Search for the cell housing the specified text and yield its [x, y] center coordinate. 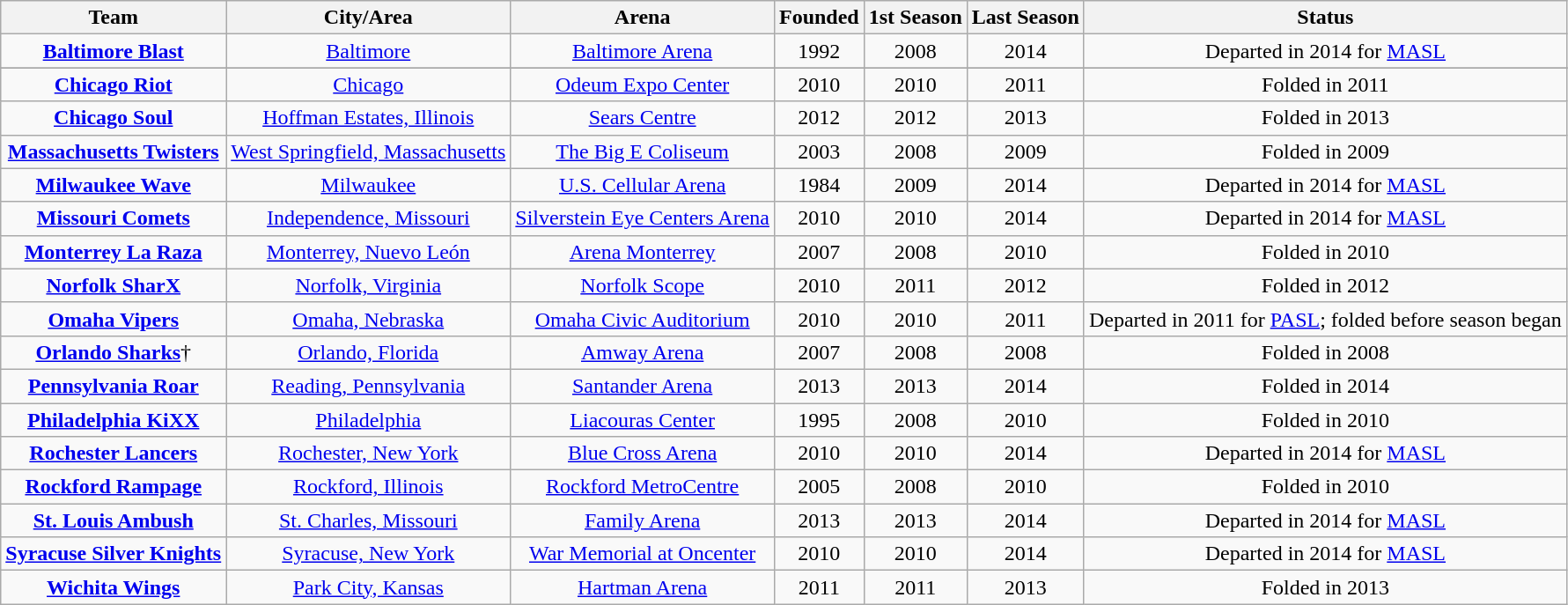
War Memorial at Oncenter [643, 554]
Arena Monterrey [643, 252]
Norfolk, Virginia [368, 285]
Monterrey, Nuevo León [368, 252]
2005 [819, 487]
Independence, Missouri [368, 218]
Norfolk SharX [114, 285]
Orlando, Florida [368, 352]
Philadelphia KiXX [114, 420]
Omaha Vipers [114, 319]
Departed in 2011 for PASL; folded before season began [1325, 319]
1995 [819, 420]
The Big E Coliseum [643, 151]
Missouri Comets [114, 218]
Rochester Lancers [114, 454]
Last Season [1025, 18]
Folded in 2014 [1325, 386]
Park City, Kansas [368, 587]
Rockford, Illinois [368, 487]
Rockford MetroCentre [643, 487]
Omaha Civic Auditorium [643, 319]
Status [1325, 18]
Odeum Expo Center [643, 85]
Baltimore Blast [114, 51]
Philadelphia [368, 420]
Baltimore [368, 51]
Syracuse, New York [368, 554]
Arena [643, 18]
Orlando Sharks† [114, 352]
West Springfield, Massachusetts [368, 151]
St. Charles, Missouri [368, 520]
Omaha, Nebraska [368, 319]
Wichita Wings [114, 587]
Folded in 2012 [1325, 285]
Rockford Rampage [114, 487]
1992 [819, 51]
Family Arena [643, 520]
Hoffman Estates, Illinois [368, 118]
Silverstein Eye Centers Arena [643, 218]
Pennsylvania Roar [114, 386]
St. Louis Ambush [114, 520]
Folded in 2011 [1325, 85]
Hartman Arena [643, 587]
U.S. Cellular Arena [643, 185]
Monterrey La Raza [114, 252]
Liacouras Center [643, 420]
Baltimore Arena [643, 51]
Sears Centre [643, 118]
Massachusetts Twisters [114, 151]
Founded [819, 18]
Santander Arena [643, 386]
Amway Arena [643, 352]
Syracuse Silver Knights [114, 554]
Milwaukee [368, 185]
Chicago Riot [114, 85]
1984 [819, 185]
Folded in 2009 [1325, 151]
Milwaukee Wave [114, 185]
Chicago [368, 85]
2003 [819, 151]
Rochester, New York [368, 454]
Blue Cross Arena [643, 454]
Team [114, 18]
1st Season [916, 18]
Folded in 2008 [1325, 352]
Reading, Pennsylvania [368, 386]
Norfolk Scope [643, 285]
City/Area [368, 18]
Chicago Soul [114, 118]
